Search for the cell housing the specified text and yield its (X, Y) center coordinate. 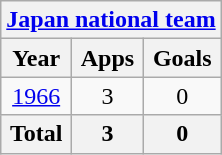
Japan national team (111, 20)
Goals (182, 58)
Total (36, 134)
1966 (36, 96)
Apps (108, 58)
Year (36, 58)
